Determine the [x, y] coordinate at the center of the cell enclosing the given text.  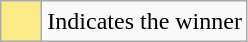
Indicates the winner [145, 22]
